Capture the cell that displays the provided text and extract its (X, Y) central coordinate. 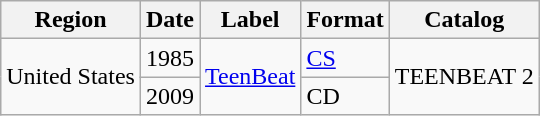
CD (345, 96)
Date (170, 20)
TEENBEAT 2 (464, 77)
United States (71, 77)
1985 (170, 58)
Format (345, 20)
Catalog (464, 20)
CS (345, 58)
TeenBeat (250, 77)
Region (71, 20)
2009 (170, 96)
Label (250, 20)
